Return (x, y) of the center of cell containing provided text 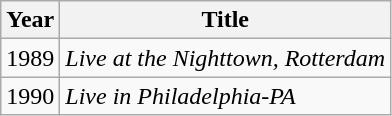
1990 (30, 96)
Title (226, 20)
Year (30, 20)
1989 (30, 58)
Live at the Nighttown, Rotterdam (226, 58)
Live in Philadelphia-PA (226, 96)
